Scan for the cell matching the given text and deliver its (X, Y) coordinate at center. 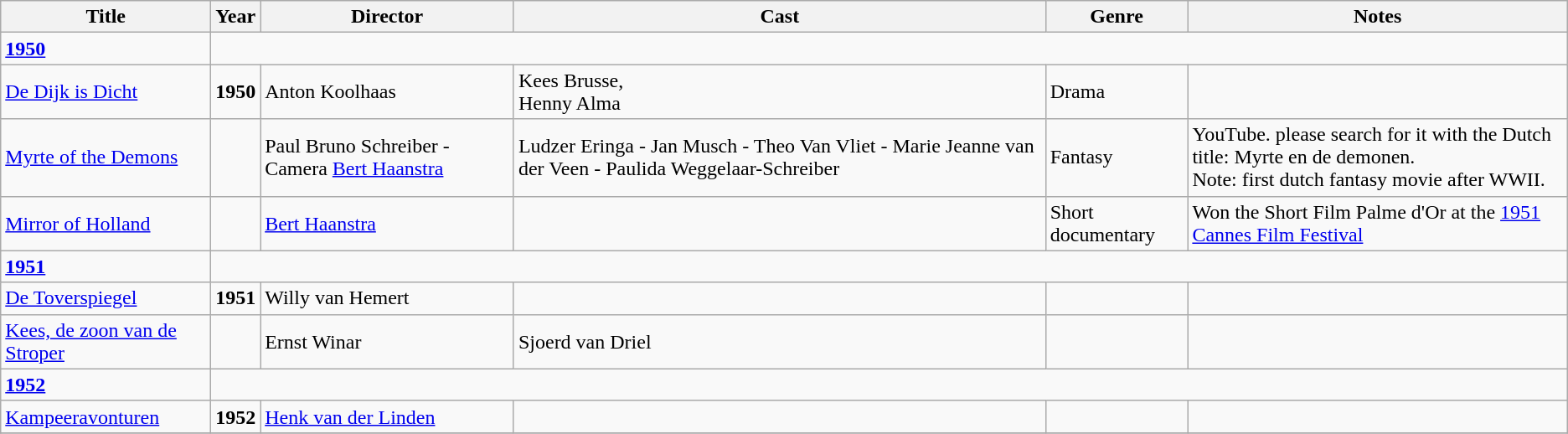
Kees Brusse,Henny Alma (779, 92)
YouTube. please search for it with the Dutch title: Myrte en de demonen.Note: first dutch fantasy movie after WWII. (1377, 158)
Myrte of the Demons (106, 158)
Genre (1117, 17)
Paul Bruno Schreiber - Camera Bert Haanstra (387, 158)
Ludzer Eringa - Jan Musch - Theo Van Vliet - Marie Jeanne van der Veen - Paulida Weggelaar-Schreiber (779, 158)
Title (106, 17)
De Toverspiegel (106, 298)
Willy van Hemert (387, 298)
Sjoerd van Driel (779, 342)
Director (387, 17)
Anton Koolhaas (387, 92)
Mirror of Holland (106, 223)
Henk van der Linden (387, 416)
Short documentary (1117, 223)
Won the Short Film Palme d'Or at the 1951 Cannes Film Festival (1377, 223)
Notes (1377, 17)
De Dijk is Dicht (106, 92)
Drama (1117, 92)
Cast (779, 17)
Ernst Winar (387, 342)
Year (236, 17)
Bert Haanstra (387, 223)
Kampeeravonturen (106, 416)
Fantasy (1117, 158)
Kees, de zoon van de Stroper (106, 342)
